Return (X, Y) of the center of cell containing provided text 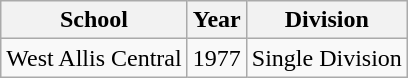
School (94, 20)
Division (326, 20)
West Allis Central (94, 58)
1977 (216, 58)
Single Division (326, 58)
Year (216, 20)
